Determine the (X, Y) coordinate at the center of the cell enclosing the given text.  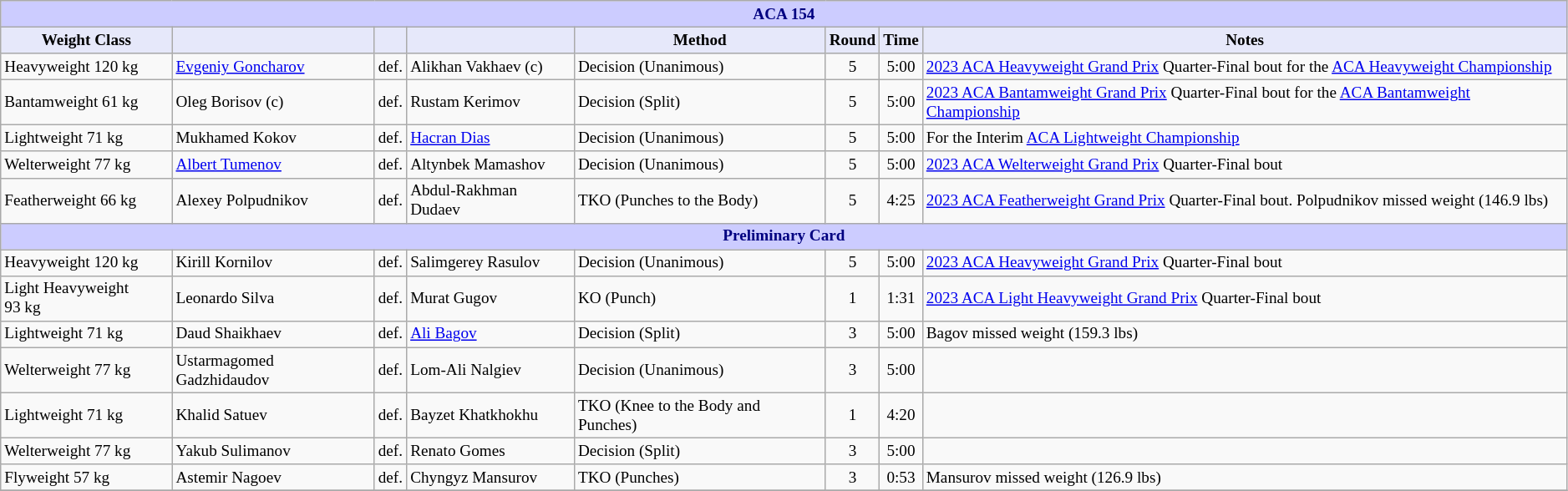
Oleg Borisov (c) (273, 102)
Bagov missed weight (159.3 lbs) (1245, 334)
Lom-Ali Nalgiev (491, 370)
2023 ACA Bantamweight Grand Prix Quarter-Final bout for the ACA Bantamweight Championship (1245, 102)
Light Heavyweight 93 kg (87, 298)
2023 ACA Heavyweight Grand Prix Quarter-Final bout (1245, 263)
Mukhamed Kokov (273, 139)
2023 ACA Welterweight Grand Prix Quarter-Final bout (1245, 165)
Yakub Sulimanov (273, 451)
Altynbek Mamashov (491, 165)
Ustarmagomed Gadzhidaudov (273, 370)
Method (700, 40)
Murat Gugov (491, 298)
Chyngyz Mansurov (491, 478)
Albert Tumenov (273, 165)
ACA 154 (784, 14)
Alexey Polpudnikov (273, 200)
TKO (Punches to the Body) (700, 200)
Renato Gomes (491, 451)
Weight Class (87, 40)
Rustam Kerimov (491, 102)
Hacran Dias (491, 139)
2023 ACA Light Heavyweight Grand Prix Quarter-Final bout (1245, 298)
Astemir Nagoev (273, 478)
Abdul-Rakhman Dudaev (491, 200)
KO (Punch) (700, 298)
Featherweight 66 kg (87, 200)
4:25 (901, 200)
Flyweight 57 kg (87, 478)
4:20 (901, 415)
2023 ACA Featherweight Grand Prix Quarter-Final bout. Polpudnikov missed weight (146.9 lbs) (1245, 200)
Kirill Kornilov (273, 263)
Bayzet Khatkhokhu (491, 415)
Khalid Satuev (273, 415)
Salimgerey Rasulov (491, 263)
TKO (Punches) (700, 478)
Leonardo Silva (273, 298)
Time (901, 40)
Evgeniy Goncharov (273, 67)
For the Interim ACA Lightweight Championship (1245, 139)
Ali Bagov (491, 334)
0:53 (901, 478)
TKO (Knee to the Body and Punches) (700, 415)
Bantamweight 61 kg (87, 102)
Round (852, 40)
2023 ACA Heavyweight Grand Prix Quarter-Final bout for the ACA Heavyweight Championship (1245, 67)
Mansurov missed weight (126.9 lbs) (1245, 478)
Alikhan Vakhaev (c) (491, 67)
Preliminary Card (784, 236)
1:31 (901, 298)
Notes (1245, 40)
Daud Shaikhaev (273, 334)
